Return [x, y] of the center of cell containing provided text 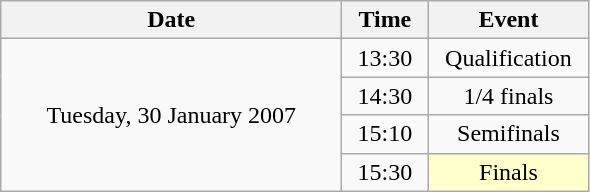
15:10 [385, 134]
13:30 [385, 58]
Time [385, 20]
Finals [508, 172]
1/4 finals [508, 96]
Semifinals [508, 134]
Event [508, 20]
Qualification [508, 58]
15:30 [385, 172]
Date [172, 20]
Tuesday, 30 January 2007 [172, 115]
14:30 [385, 96]
